Return (X, Y) of the center of cell containing provided text 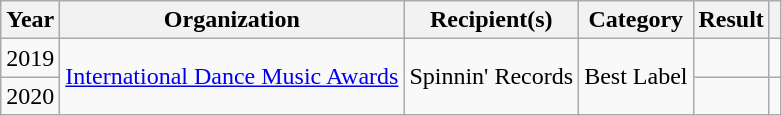
Result (731, 20)
Recipient(s) (492, 20)
Organization (232, 20)
2020 (30, 96)
Best Label (636, 77)
2019 (30, 58)
International Dance Music Awards (232, 77)
Category (636, 20)
Year (30, 20)
Spinnin' Records (492, 77)
